From the cell containing the given text, extract its center point as (x, y) coordinate. 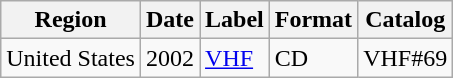
CD (313, 58)
Region (71, 20)
Catalog (406, 20)
2002 (170, 58)
Format (313, 20)
Date (170, 20)
VHF#69 (406, 58)
Label (235, 20)
United States (71, 58)
VHF (235, 58)
